Locate the cell with the specified text and output its [x, y] center coordinate. 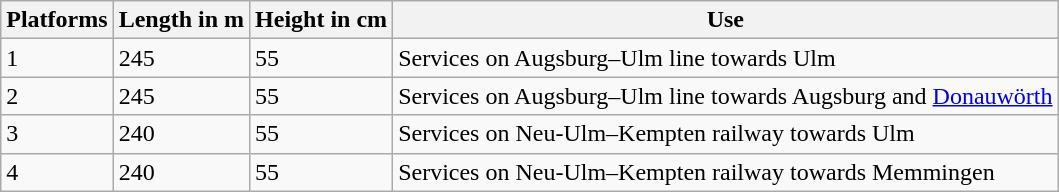
3 [57, 134]
Use [726, 20]
Length in m [181, 20]
1 [57, 58]
2 [57, 96]
Services on Augsburg–Ulm line towards Ulm [726, 58]
Services on Neu-Ulm–Kempten railway towards Ulm [726, 134]
Services on Neu-Ulm–Kempten railway towards Memmingen [726, 172]
Platforms [57, 20]
Height in cm [322, 20]
4 [57, 172]
Services on Augsburg–Ulm line towards Augsburg and Donauwörth [726, 96]
